Detect which cell encompasses the target text, then output its (X, Y) center coordinate. 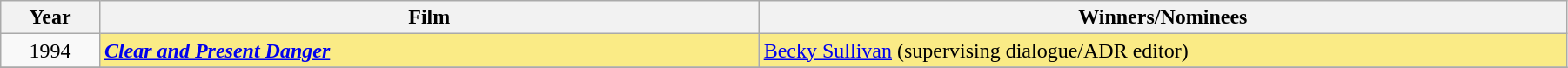
Film (429, 17)
1994 (50, 51)
Winners/Nominees (1163, 17)
Clear and Present Danger (429, 51)
Becky Sullivan (supervising dialogue/ADR editor) (1163, 51)
Year (50, 17)
